Detect which cell encompasses the target text, then output its [x, y] center coordinate. 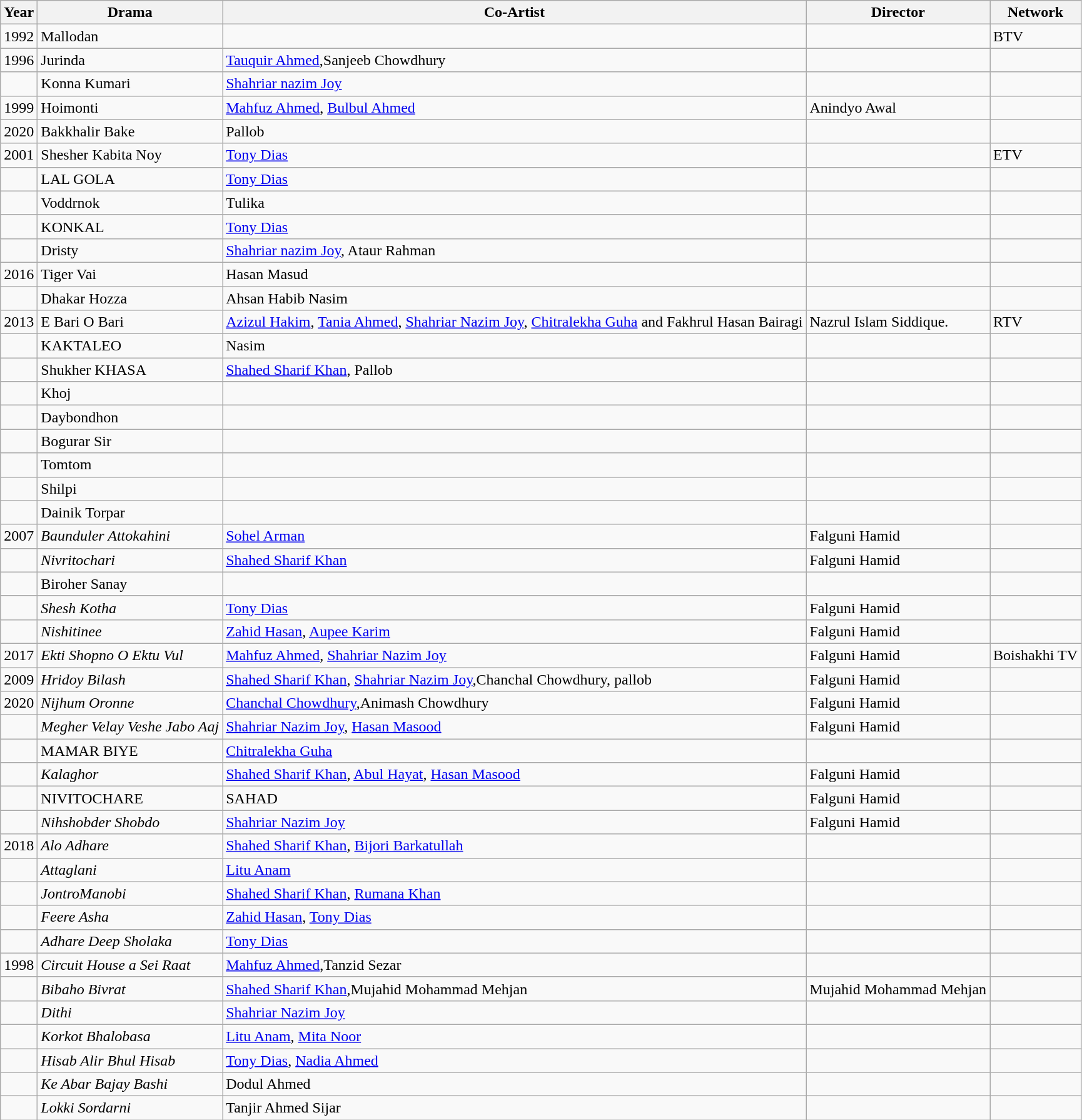
Drama [130, 13]
Kalaghor [130, 775]
Nasim [514, 346]
JontroManobi [130, 893]
BTV [1036, 36]
Zahid Hasan, Aupee Karim [514, 631]
Nijhum Oronne [130, 703]
Dainik Torpar [130, 512]
Ke Abar Bajay Bashi [130, 1084]
Mallodan [130, 36]
Zahid Hasan, Tony Dias [514, 917]
Azizul Hakim, Tania Ahmed, Shahriar Nazim Joy, Chitralekha Guha and Fakhrul Hasan Bairagi [514, 322]
Ahsan Habib Nasim [514, 298]
Chanchal Chowdhury,Animash Chowdhury [514, 703]
Bogurar Sir [130, 441]
1998 [19, 965]
Co-Artist [514, 13]
Bakkhalir Bake [130, 131]
Litu Anam [514, 870]
Shilpi [130, 489]
NIVITOCHARE [130, 798]
Tulika [514, 203]
Dithi [130, 1012]
Anindyo Awal [898, 108]
Mahfuz Ahmed,Tanzid Sezar [514, 965]
Attaglani [130, 870]
Biroher Sanay [130, 584]
2013 [19, 322]
Shahed Sharif Khan, Rumana Khan [514, 893]
1999 [19, 108]
Litu Anam, Mita Noor [514, 1036]
Mujahid Mohammad Mehjan [898, 989]
Nivritochari [130, 560]
Dristy [130, 250]
Mahfuz Ahmed, Shahriar Nazim Joy [514, 655]
Khoj [130, 394]
Hoimonti [130, 108]
Nihshobder Shobdo [130, 822]
Shahed Sharif Khan, Abul Hayat, Hasan Masood [514, 775]
Jurinda [130, 60]
Hridoy Bilash [130, 679]
2017 [19, 655]
Shahed Sharif Khan, Bijori Barkatullah [514, 846]
Shahed Sharif Khan, Shahriar Nazim Joy,Chanchal Chowdhury, pallob [514, 679]
Tony Dias, Nadia Ahmed [514, 1061]
Shahriar nazim Joy [514, 84]
RTV [1036, 322]
Ekti Shopno O Ektu Vul [130, 655]
Director [898, 13]
Boishakhi TV [1036, 655]
Nishitinee [130, 631]
2016 [19, 274]
Nazrul Islam Siddique. [898, 322]
Tomtom [130, 465]
Dhakar Hozza [130, 298]
Tauquir Ahmed,Sanjeeb Chowdhury [514, 60]
KAKTALEO [130, 346]
2001 [19, 155]
Shahriar Nazim Joy, Hasan Masood [514, 727]
2009 [19, 679]
Konna Kumari [130, 84]
Shesher Kabita Noy [130, 155]
Korkot Bhalobasa [130, 1036]
Voddrnok [130, 203]
Shahed Sharif Khan [514, 560]
Alo Adhare [130, 846]
Daybondhon [130, 417]
Adhare Deep Sholaka [130, 941]
E Bari O Bari [130, 322]
Chitralekha Guha [514, 751]
Feere Asha [130, 917]
Year [19, 13]
Shahriar nazim Joy, Ataur Rahman [514, 250]
1992 [19, 36]
Hasan Masud [514, 274]
Mahfuz Ahmed, Bulbul Ahmed [514, 108]
2018 [19, 846]
Tiger Vai [130, 274]
ETV [1036, 155]
Pallob [514, 131]
Lokki Sordarni [130, 1108]
Sohel Arman [514, 536]
Bibaho Bivrat [130, 989]
Megher Velay Veshe Jabo Aaj [130, 727]
Baunduler Attokahini [130, 536]
MAMAR BIYE [130, 751]
Shahed Sharif Khan,Mujahid Mohammad Mehjan [514, 989]
Circuit House a Sei Raat [130, 965]
LAL GOLA [130, 179]
Shukher KHASA [130, 370]
SAHAD [514, 798]
2007 [19, 536]
1996 [19, 60]
Tanjir Ahmed Sijar [514, 1108]
KONKAL [130, 227]
Dodul Ahmed [514, 1084]
Hisab Alir Bhul Hisab [130, 1061]
Shesh Kotha [130, 608]
Network [1036, 13]
Shahed Sharif Khan, Pallob [514, 370]
